Pinpoint the cell where the given text exists, returning its [x, y] midpoint coordinate. 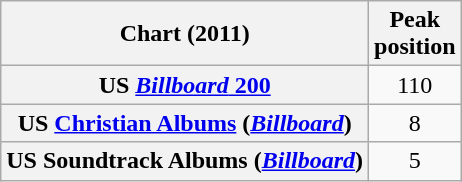
Chart (2011) [185, 34]
US Christian Albums (Billboard) [185, 123]
US Billboard 200 [185, 85]
5 [415, 161]
8 [415, 123]
110 [415, 85]
Peakposition [415, 34]
US Soundtrack Albums (Billboard) [185, 161]
